Identify which cell holds the provided text, then report its (x, y) central coordinate. 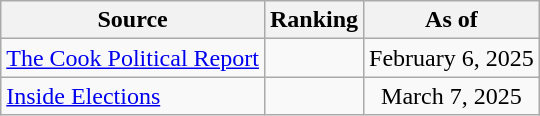
Ranking (314, 20)
February 6, 2025 (452, 58)
As of (452, 20)
Source (133, 20)
Inside Elections (133, 96)
The Cook Political Report (133, 58)
March 7, 2025 (452, 96)
